Search for the cell housing the specified text and yield its (x, y) center coordinate. 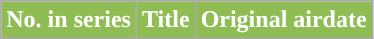
Original airdate (284, 20)
No. in series (69, 20)
Title (166, 20)
